Detect which cell encompasses the target text, then output its [x, y] center coordinate. 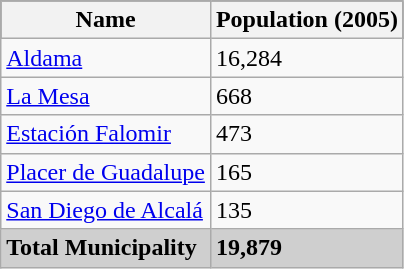
16,284 [306, 58]
668 [306, 96]
La Mesa [106, 96]
Name [106, 20]
Population (2005) [306, 20]
Total Municipality [106, 248]
Estación Falomir [106, 134]
San Diego de Alcalá [106, 210]
Aldama [106, 58]
Placer de Guadalupe [106, 172]
19,879 [306, 248]
165 [306, 172]
473 [306, 134]
135 [306, 210]
